Scan for the cell matching the given text and deliver its (x, y) coordinate at center. 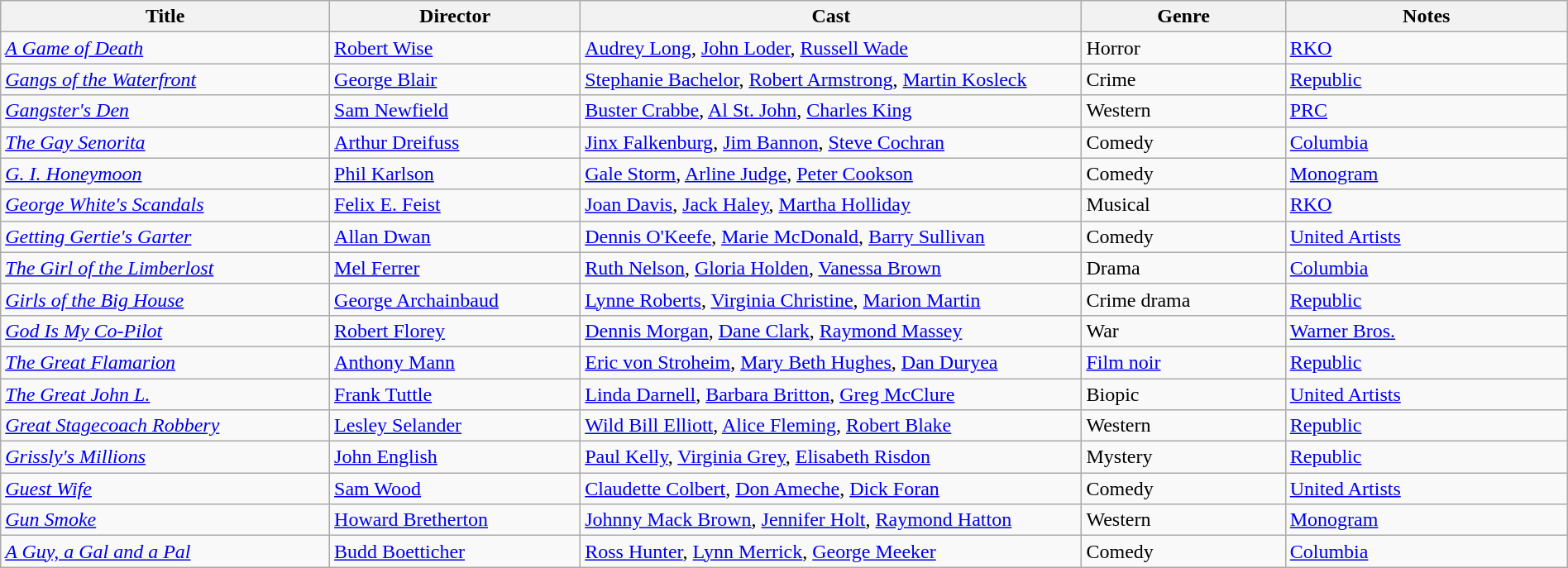
Frank Tuttle (455, 394)
Horror (1183, 48)
Ross Hunter, Lynn Merrick, George Meeker (831, 551)
Gangs of the Waterfront (165, 79)
Johnny Mack Brown, Jennifer Holt, Raymond Hatton (831, 520)
God Is My Co-Pilot (165, 331)
Howard Bretherton (455, 520)
Budd Boetticher (455, 551)
Dennis Morgan, Dane Clark, Raymond Massey (831, 331)
Grissly's Millions (165, 457)
Paul Kelly, Virginia Grey, Elisabeth Risdon (831, 457)
George White's Scandals (165, 205)
Musical (1183, 205)
Gangster's Den (165, 111)
Getting Gertie's Garter (165, 236)
Buster Crabbe, Al St. John, Charles King (831, 111)
Allan Dwan (455, 236)
The Great Flamarion (165, 362)
Warner Bros. (1426, 331)
Drama (1183, 268)
Felix E. Feist (455, 205)
G. I. Honeymoon (165, 174)
The Gay Senorita (165, 142)
Robert Florey (455, 331)
Crime drama (1183, 299)
Anthony Mann (455, 362)
PRC (1426, 111)
Eric von Stroheim, Mary Beth Hughes, Dan Duryea (831, 362)
Girls of the Big House (165, 299)
George Blair (455, 79)
Crime (1183, 79)
A Game of Death (165, 48)
Cast (831, 17)
Director (455, 17)
Stephanie Bachelor, Robert Armstrong, Martin Kosleck (831, 79)
Notes (1426, 17)
Mel Ferrer (455, 268)
Dennis O'Keefe, Marie McDonald, Barry Sullivan (831, 236)
The Great John L. (165, 394)
Great Stagecoach Robbery (165, 426)
Arthur Dreifuss (455, 142)
Lynne Roberts, Virginia Christine, Marion Martin (831, 299)
George Archainbaud (455, 299)
Mystery (1183, 457)
The Girl of the Limberlost (165, 268)
Title (165, 17)
Robert Wise (455, 48)
Biopic (1183, 394)
Wild Bill Elliott, Alice Fleming, Robert Blake (831, 426)
John English (455, 457)
Film noir (1183, 362)
Guest Wife (165, 489)
Gale Storm, Arline Judge, Peter Cookson (831, 174)
Ruth Nelson, Gloria Holden, Vanessa Brown (831, 268)
War (1183, 331)
Jinx Falkenburg, Jim Bannon, Steve Cochran (831, 142)
A Guy, a Gal and a Pal (165, 551)
Gun Smoke (165, 520)
Lesley Selander (455, 426)
Phil Karlson (455, 174)
Genre (1183, 17)
Sam Wood (455, 489)
Claudette Colbert, Don Ameche, Dick Foran (831, 489)
Linda Darnell, Barbara Britton, Greg McClure (831, 394)
Sam Newfield (455, 111)
Joan Davis, Jack Haley, Martha Holliday (831, 205)
Audrey Long, John Loder, Russell Wade (831, 48)
